Search for the cell housing the specified text and yield its [X, Y] center coordinate. 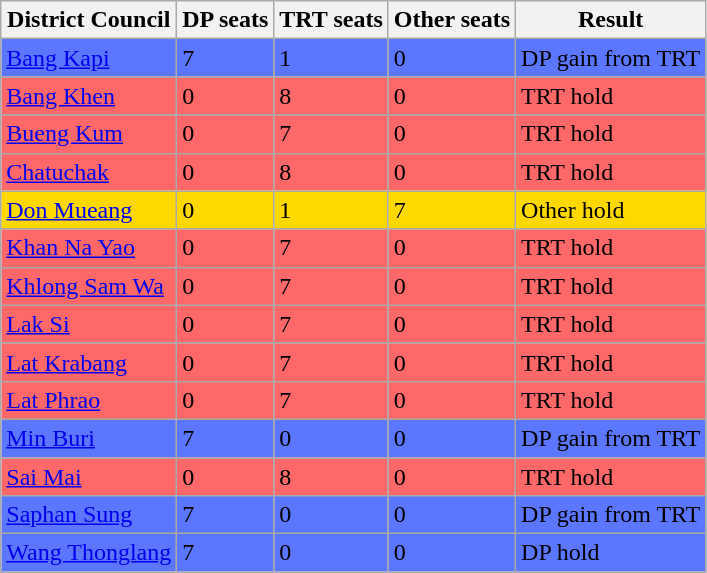
District Council [89, 20]
Lat Krabang [89, 362]
Bueng Kum [89, 134]
Lat Phrao [89, 400]
DP hold [611, 553]
Khan Na Yao [89, 248]
Wang Thonglang [89, 553]
Other seats [452, 20]
Min Buri [89, 438]
Don Mueang [89, 210]
Bang Khen [89, 96]
Lak Si [89, 324]
Result [611, 20]
TRT seats [331, 20]
Other hold [611, 210]
DP seats [226, 20]
Bang Kapi [89, 58]
Chatuchak [89, 172]
Saphan Sung [89, 515]
Khlong Sam Wa [89, 286]
Sai Mai [89, 477]
